Identify which cell holds the provided text, then report its [x, y] central coordinate. 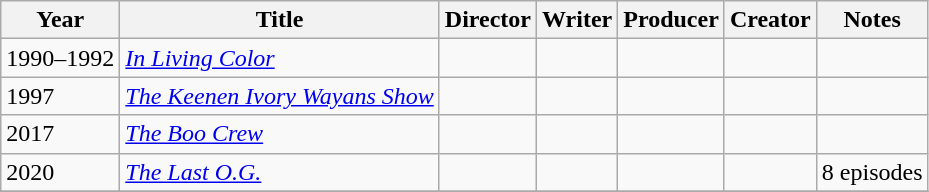
8 episodes [872, 172]
Notes [872, 20]
Creator [770, 20]
The Last O.G. [280, 172]
The Keenen Ivory Wayans Show [280, 96]
1997 [60, 96]
Title [280, 20]
Producer [672, 20]
2017 [60, 134]
Year [60, 20]
In Living Color [280, 58]
Writer [578, 20]
The Boo Crew [280, 134]
2020 [60, 172]
Director [488, 20]
1990–1992 [60, 58]
